Scan for the cell matching the given text and deliver its (X, Y) coordinate at center. 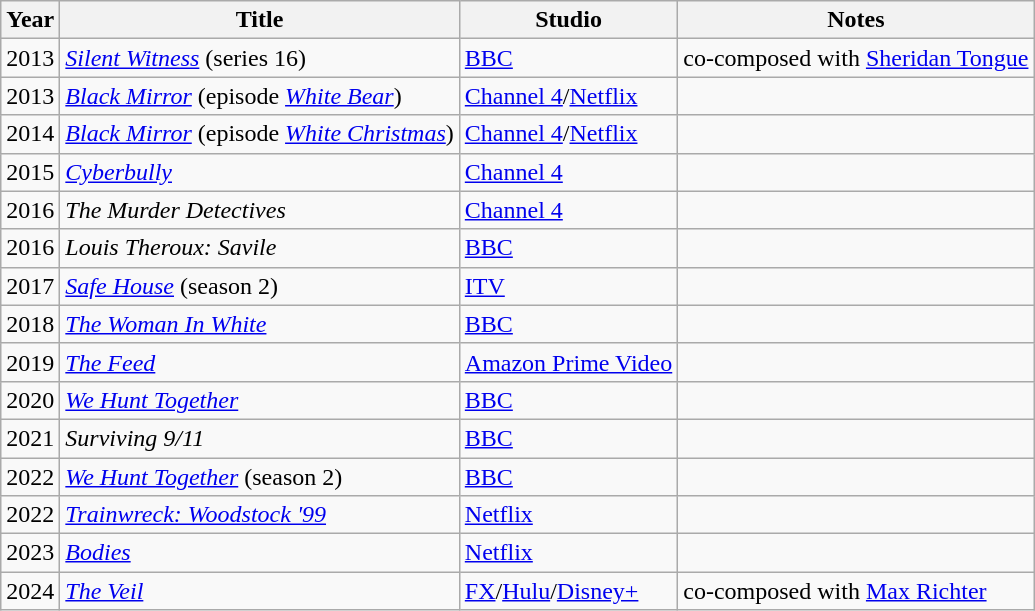
co-composed with Sheridan Tongue (856, 58)
Title (260, 20)
Cyberbully (260, 172)
The Feed (260, 362)
The Woman In White (260, 324)
The Murder Detectives (260, 210)
Black Mirror (episode White Bear) (260, 96)
2017 (30, 286)
Notes (856, 20)
Studio (568, 20)
We Hunt Together (season 2) (260, 477)
2020 (30, 400)
co-composed with Max Richter (856, 591)
Louis Theroux: Savile (260, 248)
2023 (30, 553)
2024 (30, 591)
Bodies (260, 553)
2014 (30, 134)
ITV (568, 286)
2021 (30, 438)
We Hunt Together (260, 400)
2019 (30, 362)
2015 (30, 172)
Silent Witness (series 16) (260, 58)
FX/Hulu/Disney+ (568, 591)
The Veil (260, 591)
Black Mirror (episode White Christmas) (260, 134)
Safe House (season 2) (260, 286)
Amazon Prime Video (568, 362)
Year (30, 20)
Surviving 9/11 (260, 438)
2018 (30, 324)
Trainwreck: Woodstock '99 (260, 515)
